Find where the given text appears and provide that cell's center as [x, y] coordinate. 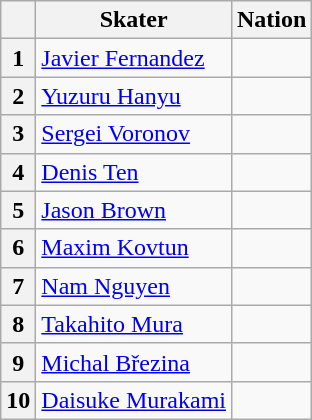
Skater [134, 20]
Yuzuru Hanyu [134, 96]
7 [18, 286]
Michal Březina [134, 362]
9 [18, 362]
8 [18, 324]
Nam Nguyen [134, 286]
Maxim Kovtun [134, 248]
4 [18, 172]
Denis Ten [134, 172]
5 [18, 210]
Jason Brown [134, 210]
6 [18, 248]
2 [18, 96]
Javier Fernandez [134, 58]
Nation [271, 20]
Sergei Voronov [134, 134]
10 [18, 400]
Takahito Mura [134, 324]
1 [18, 58]
Daisuke Murakami [134, 400]
3 [18, 134]
